For the text-containing cell, return its midpoint in (x, y) coordinate format. 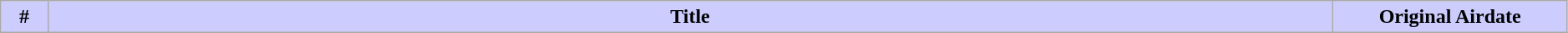
# (24, 17)
Title (690, 17)
Original Airdate (1450, 17)
